Extract the (X, Y) coordinate from the center of the cell holding the provided text.  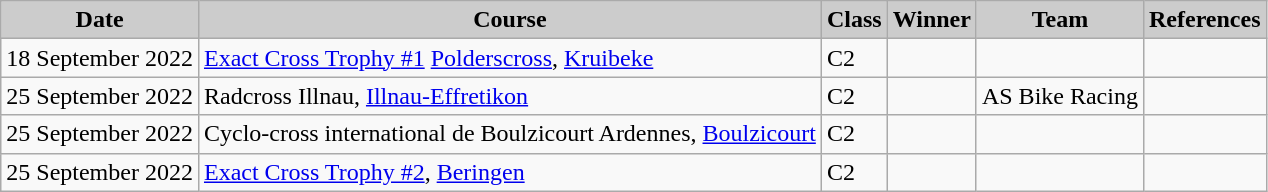
Radcross Illnau, Illnau-Effretikon (510, 96)
18 September 2022 (100, 58)
Exact Cross Trophy #1 Polderscross, Kruibeke (510, 58)
Course (510, 20)
Exact Cross Trophy #2, Beringen (510, 172)
AS Bike Racing (1060, 96)
References (1204, 20)
Class (854, 20)
Winner (932, 20)
Date (100, 20)
Team (1060, 20)
Cyclo-cross international de Boulzicourt Ardennes, Boulzicourt (510, 134)
